From the cell containing the given text, extract its center point as [x, y] coordinate. 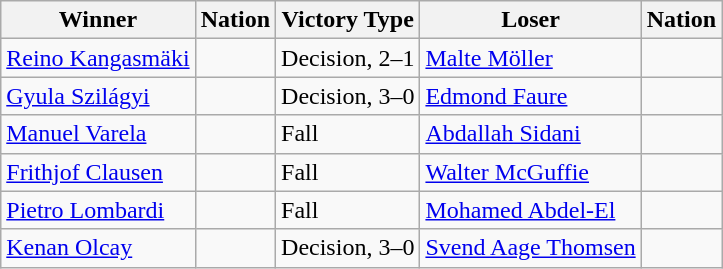
Mohamed Abdel-El [530, 210]
Kenan Olcay [98, 248]
Decision, 2–1 [348, 58]
Manuel Varela [98, 134]
Walter McGuffie [530, 172]
Pietro Lombardi [98, 210]
Winner [98, 20]
Malte Möller [530, 58]
Svend Aage Thomsen [530, 248]
Victory Type [348, 20]
Gyula Szilágyi [98, 96]
Loser [530, 20]
Abdallah Sidani [530, 134]
Edmond Faure [530, 96]
Frithjof Clausen [98, 172]
Reino Kangasmäki [98, 58]
